For the text-containing cell, return its midpoint in [x, y] coordinate format. 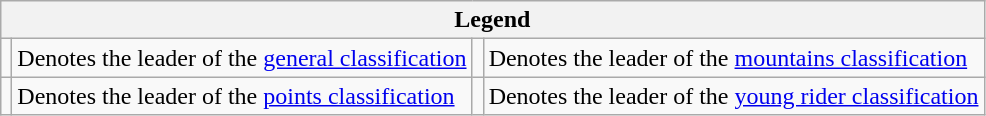
Denotes the leader of the mountains classification [734, 58]
Denotes the leader of the general classification [242, 58]
Denotes the leader of the points classification [242, 96]
Legend [492, 20]
Denotes the leader of the young rider classification [734, 96]
